Detect which cell encompasses the target text, then output its [x, y] center coordinate. 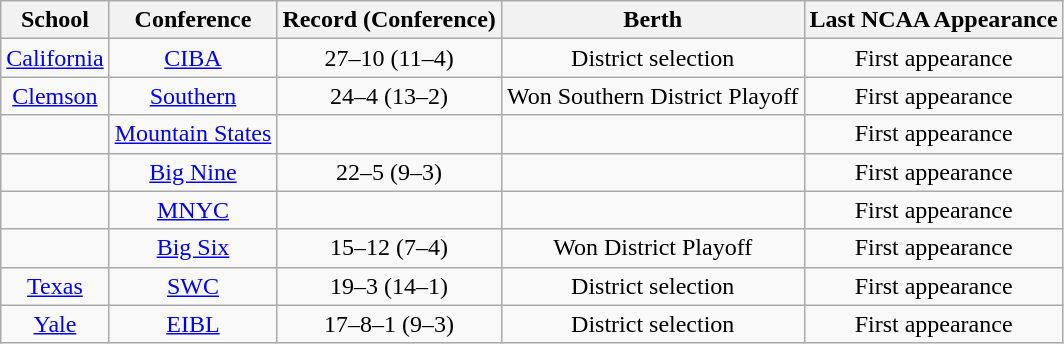
Last NCAA Appearance [934, 20]
Big Six [193, 248]
Clemson [55, 96]
Won Southern District Playoff [652, 96]
EIBL [193, 324]
27–10 (11–4) [390, 58]
Yale [55, 324]
15–12 (7–4) [390, 248]
Big Nine [193, 172]
School [55, 20]
Southern [193, 96]
MNYC [193, 210]
24–4 (13–2) [390, 96]
CIBA [193, 58]
Texas [55, 286]
Won District Playoff [652, 248]
19–3 (14–1) [390, 286]
22–5 (9–3) [390, 172]
17–8–1 (9–3) [390, 324]
SWC [193, 286]
Record (Conference) [390, 20]
Berth [652, 20]
Mountain States [193, 134]
Conference [193, 20]
California [55, 58]
